Search for the cell housing the specified text and yield its [x, y] center coordinate. 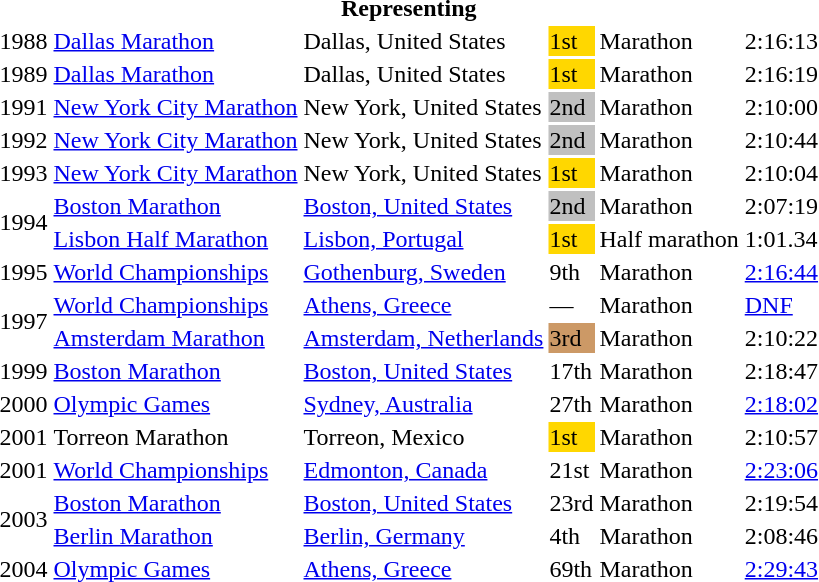
Edmonton, Canada [424, 470]
Berlin, Germany [424, 536]
Athens, Greece [424, 305]
Torreon, Mexico [424, 437]
— [572, 305]
2:16:13 [781, 41]
1:01.34 [781, 239]
3rd [572, 338]
2:10:57 [781, 437]
Half marathon [669, 239]
Amsterdam Marathon [176, 338]
Torreon Marathon [176, 437]
Sydney, Australia [424, 404]
Gothenburg, Sweden [424, 272]
2:18:47 [781, 371]
2:10:00 [781, 107]
2:07:19 [781, 206]
4th [572, 536]
2:16:19 [781, 74]
2:19:54 [781, 503]
27th [572, 404]
Berlin Marathon [176, 536]
23rd [572, 503]
Lisbon, Portugal [424, 239]
Olympic Games [176, 404]
2:08:46 [781, 536]
21st [572, 470]
9th [572, 272]
2:23:06 [781, 470]
DNF [781, 305]
17th [572, 371]
2:18:02 [781, 404]
2:10:44 [781, 140]
Lisbon Half Marathon [176, 239]
Amsterdam, Netherlands [424, 338]
2:10:22 [781, 338]
2:10:04 [781, 173]
2:16:44 [781, 272]
